Extract the [x, y] coordinate from the center of the cell holding the provided text.  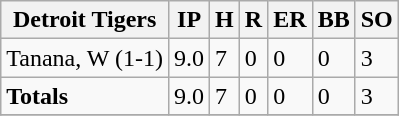
Tanana, W (1-1) [85, 58]
H [225, 20]
Detroit Tigers [85, 20]
ER [290, 20]
BB [334, 20]
IP [190, 20]
R [253, 20]
Totals [85, 96]
SO [376, 20]
